Capture the cell that displays the provided text and extract its [X, Y] central coordinate. 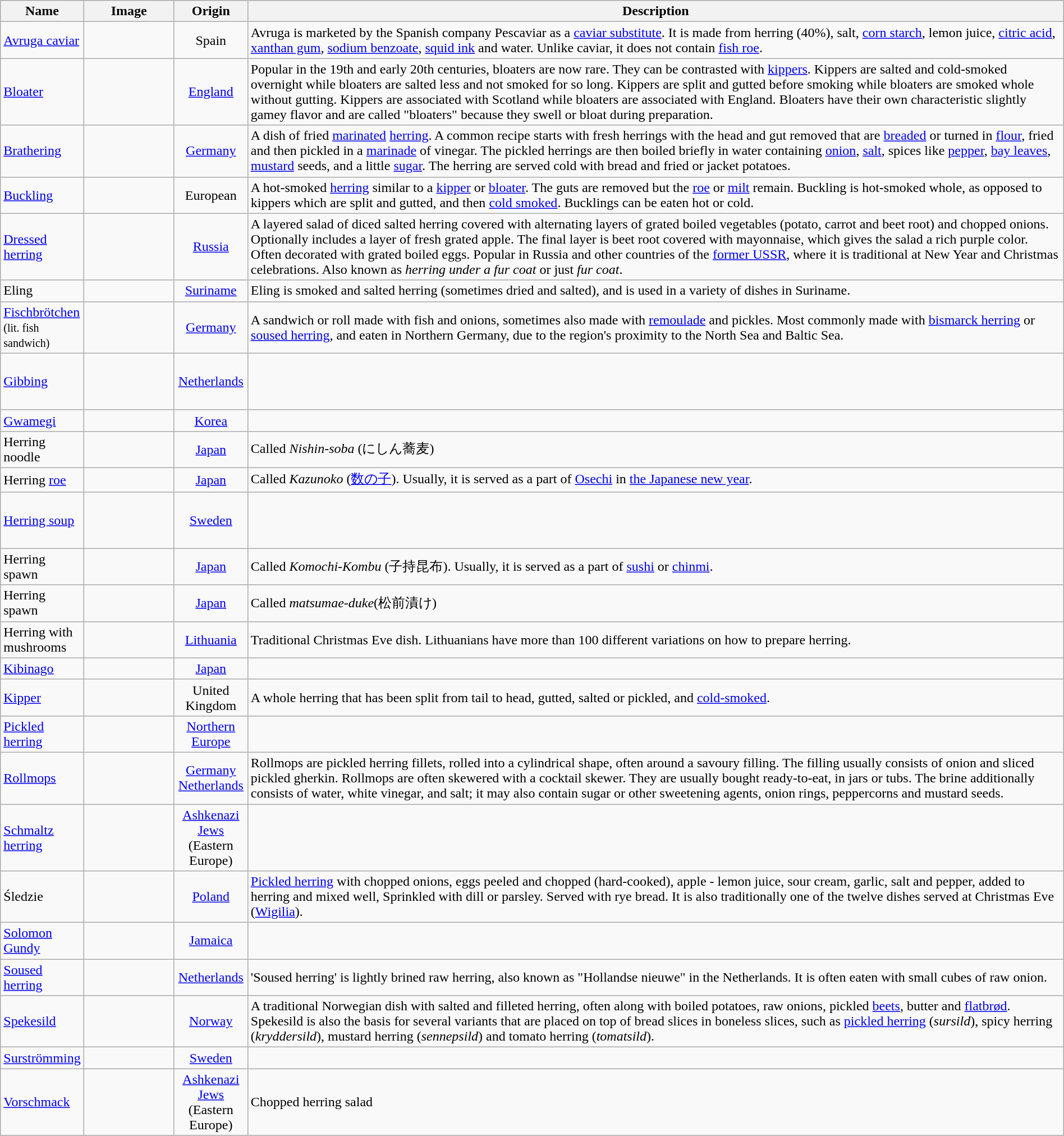
Vorschmack [42, 1102]
Korea [211, 420]
Fischbrötchen(lit. fish sandwich) [42, 327]
Herring soup [42, 520]
Called Komochi-Kombu (子持昆布). Usually, it is served as a part of sushi or chinmi. [655, 567]
Bloater [42, 92]
Called matsumae-duke(松前漬け) [655, 603]
Buckling [42, 195]
Norway [211, 1022]
Name [42, 11]
Eling [42, 291]
Rollmops [42, 778]
Lithuania [211, 640]
Avruga caviar [42, 40]
'Soused herring' is lightly brined raw herring, also known as "Hollandse nieuwe" in the Netherlands. It is often eaten with small cubes of raw onion. [655, 978]
Spekesild [42, 1022]
Herring with mushrooms [42, 640]
Jamaica [211, 941]
Herring noodle [42, 449]
Spain [211, 40]
GermanyNetherlands [211, 778]
Soused herring [42, 978]
Kibinago [42, 668]
A whole herring that has been split from tail to head, gutted, salted or pickled, and cold-smoked. [655, 697]
Image [129, 11]
Pickled herring [42, 734]
Gwamegi [42, 420]
Poland [211, 897]
Solomon Gundy [42, 941]
Surströmming [42, 1058]
Schmaltz herring [42, 837]
Suriname [211, 291]
Russia [211, 247]
Description [655, 11]
United Kingdom [211, 697]
Chopped herring salad [655, 1102]
Called Kazunoko (数の子). Usually, it is served as a part of Osechi in the Japanese new year. [655, 479]
Śledzie [42, 897]
Gibbing [42, 382]
Northern Europe [211, 734]
England [211, 92]
European [211, 195]
Dressed herring [42, 247]
Traditional Christmas Eve dish. Lithuanians have more than 100 different variations on how to prepare herring. [655, 640]
Herring roe [42, 479]
Brathering [42, 151]
Called Nishin-soba (にしん蕎麦) [655, 449]
Origin [211, 11]
Kipper [42, 697]
Eling is smoked and salted herring (sometimes dried and salted), and is used in a variety of dishes in Suriname. [655, 291]
